From the cell containing the given text, extract its center point as [x, y] coordinate. 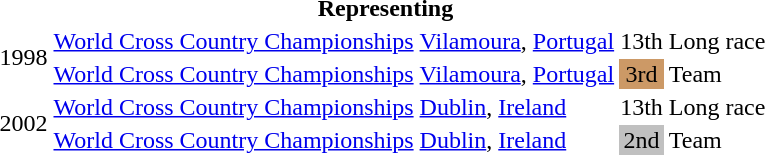
2nd [642, 140]
3rd [642, 74]
